Search for the cell housing the specified text and yield its [x, y] center coordinate. 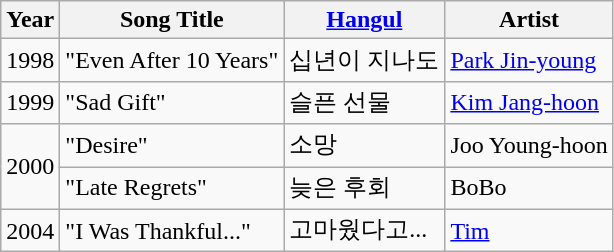
Artist [529, 20]
2000 [30, 166]
1999 [30, 102]
고마웠다고... [364, 230]
소망 [364, 146]
"Desire" [172, 146]
"I Was Thankful..." [172, 230]
2004 [30, 230]
슬픈 선물 [364, 102]
Kim Jang-hoon [529, 102]
Year [30, 20]
"Sad Gift" [172, 102]
Park Jin-young [529, 60]
Joo Young-hoon [529, 146]
Hangul [364, 20]
늦은 후회 [364, 188]
Tim [529, 230]
Song Title [172, 20]
BoBo [529, 188]
1998 [30, 60]
"Even After 10 Years" [172, 60]
"Late Regrets" [172, 188]
십년이 지나도 [364, 60]
